Return the [X, Y] coordinate for the center point of the cell that contains the specified text.  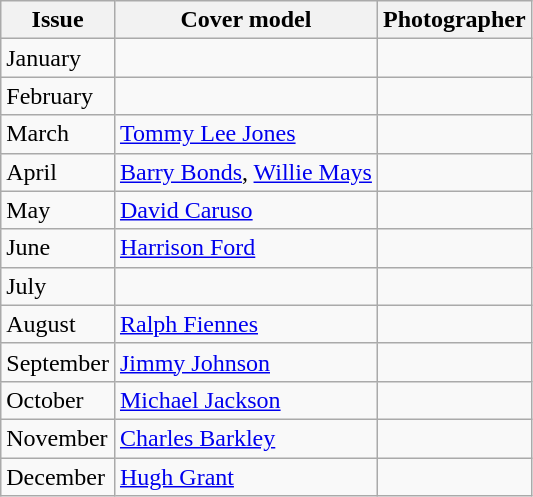
Tommy Lee Jones [246, 134]
February [58, 96]
Ralph Fiennes [246, 324]
January [58, 58]
Photographer [454, 20]
Jimmy Johnson [246, 362]
Cover model [246, 20]
Harrison Ford [246, 248]
December [58, 477]
Michael Jackson [246, 400]
April [58, 172]
Issue [58, 20]
September [58, 362]
June [58, 248]
Barry Bonds, Willie Mays [246, 172]
Hugh Grant [246, 477]
Charles Barkley [246, 438]
July [58, 286]
August [58, 324]
October [58, 400]
November [58, 438]
May [58, 210]
David Caruso [246, 210]
March [58, 134]
